Capture the cell that displays the provided text and extract its (X, Y) central coordinate. 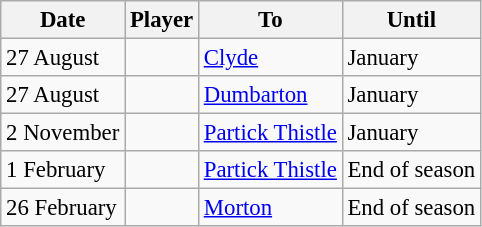
2 November (63, 133)
Until (411, 20)
Date (63, 20)
Dumbarton (270, 95)
To (270, 20)
Player (162, 20)
Clyde (270, 58)
Morton (270, 208)
26 February (63, 208)
1 February (63, 170)
